Identify which cell holds the provided text, then report its (X, Y) central coordinate. 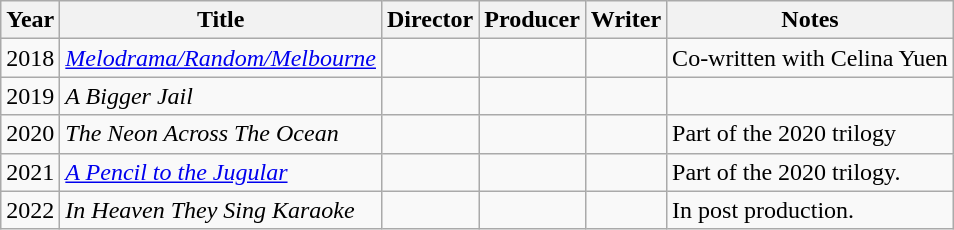
Co-written with Celina Yuen (810, 58)
Part of the 2020 trilogy. (810, 172)
2019 (30, 96)
Producer (532, 20)
2022 (30, 210)
Melodrama/Random/Melbourne (221, 58)
2018 (30, 58)
A Pencil to the Jugular (221, 172)
2021 (30, 172)
Part of the 2020 trilogy (810, 134)
A Bigger Jail (221, 96)
Title (221, 20)
Director (430, 20)
Notes (810, 20)
The Neon Across The Ocean (221, 134)
In post production. (810, 210)
2020 (30, 134)
In Heaven They Sing Karaoke (221, 210)
Year (30, 20)
Writer (626, 20)
